Search for the cell housing the specified text and yield its [x, y] center coordinate. 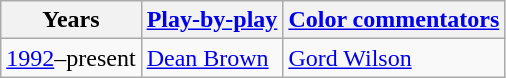
Dean Brown [212, 58]
Play-by-play [212, 20]
1992–present [71, 58]
Gord Wilson [394, 58]
Color commentators [394, 20]
Years [71, 20]
